Identify which cell holds the provided text, then report its [X, Y] central coordinate. 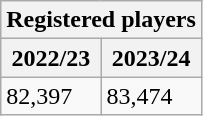
2023/24 [151, 58]
Registered players [102, 20]
82,397 [51, 96]
2022/23 [51, 58]
83,474 [151, 96]
